Extract the [X, Y] coordinate from the center of the cell holding the provided text.  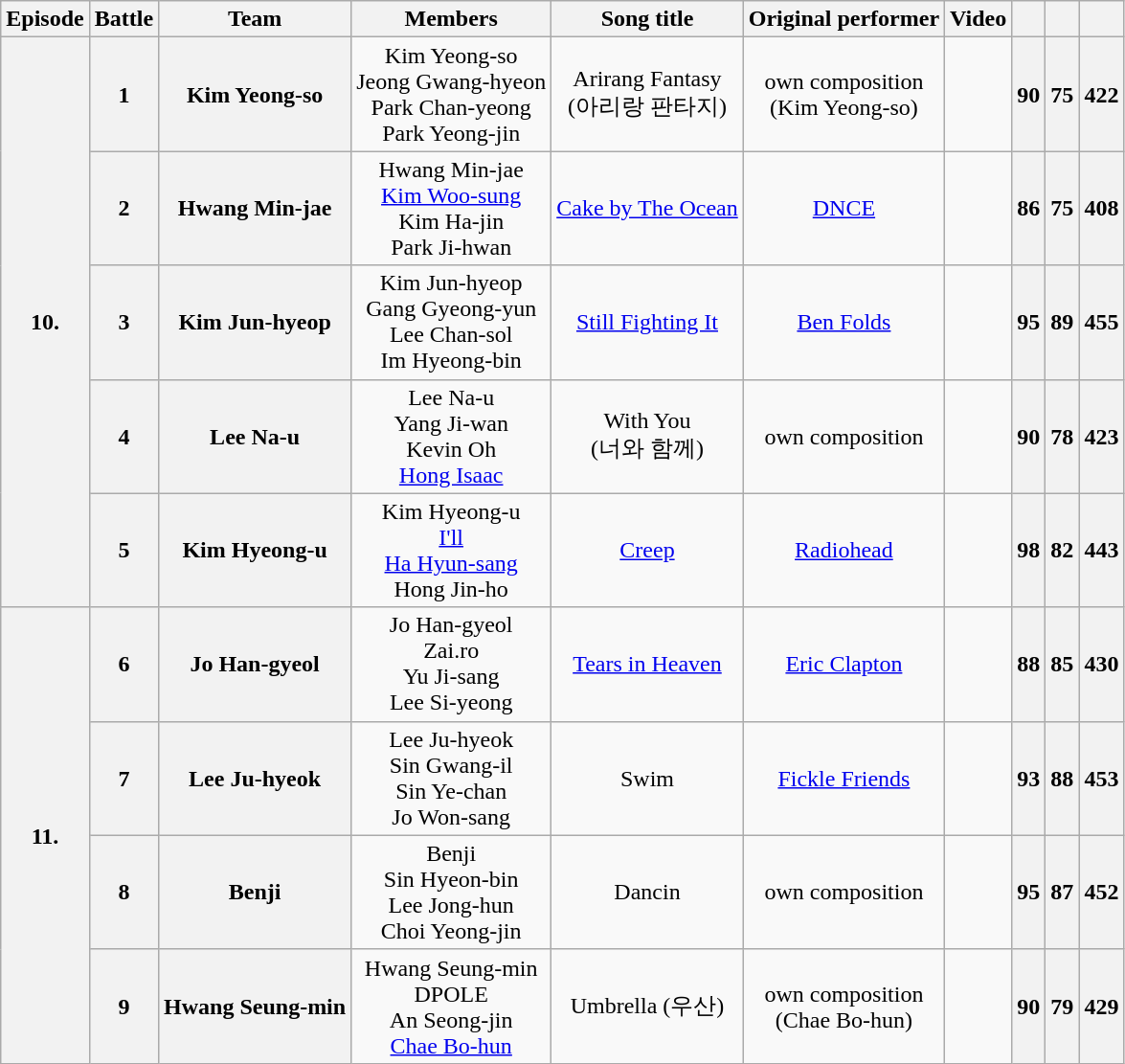
Tears in Heaven [647, 665]
98 [1028, 550]
430 [1101, 665]
Original performer [844, 19]
443 [1101, 550]
79 [1063, 1006]
8 [124, 893]
Benji [255, 893]
own composition (Kim Yeong-so) [844, 94]
Hwang Seung-minDPOLEAn Seong-jinChae Bo-hun [452, 1006]
Ben Folds [844, 322]
Battle [124, 19]
93 [1028, 778]
BenjiSin Hyeon-binLee Jong-hunChoi Yeong-jin [452, 893]
Cake by The Ocean [647, 209]
1 [124, 94]
3 [124, 322]
10. [45, 322]
With You(너와 함께) [647, 437]
Kim Hyeong-uI'llHa Hyun-sangHong Jin-ho [452, 550]
own composition (Chae Bo-hun) [844, 1006]
Radiohead [844, 550]
Kim Yeong-soJeong Gwang-hyeonPark Chan-yeongPark Yeong-jin [452, 94]
DNCE [844, 209]
Dancin [647, 893]
6 [124, 665]
86 [1028, 209]
Swim [647, 778]
7 [124, 778]
Jo Han-gyeol [255, 665]
Lee Ju-hyeok [255, 778]
78 [1063, 437]
Episode [45, 19]
423 [1101, 437]
87 [1063, 893]
Hwang Seung-min [255, 1006]
11. [45, 835]
455 [1101, 322]
89 [1063, 322]
Eric Clapton [844, 665]
Jo Han-gyeolZai.roYu Ji-sangLee Si-yeong [452, 665]
Members [452, 19]
Fickle Friends [844, 778]
Song title [647, 19]
408 [1101, 209]
85 [1063, 665]
Arirang Fantasy(아리랑 판타지) [647, 94]
Still Fighting It [647, 322]
Hwang Min-jae [255, 209]
429 [1101, 1006]
Kim Hyeong-u [255, 550]
453 [1101, 778]
Lee Ju-hyeokSin Gwang-ilSin Ye-chanJo Won-sang [452, 778]
2 [124, 209]
Video [979, 19]
422 [1101, 94]
5 [124, 550]
Lee Na-uYang Ji-wanKevin OhHong Isaac [452, 437]
Umbrella (우산) [647, 1006]
Lee Na-u [255, 437]
Team [255, 19]
9 [124, 1006]
Kim Yeong-so [255, 94]
Kim Jun-hyeop [255, 322]
4 [124, 437]
Hwang Min-jaeKim Woo-sungKim Ha-jinPark Ji-hwan [452, 209]
452 [1101, 893]
Kim Jun-hyeopGang Gyeong-yunLee Chan-solIm Hyeong-bin [452, 322]
Creep [647, 550]
82 [1063, 550]
